Determine the [x, y] coordinate at the center of the cell enclosing the given text.  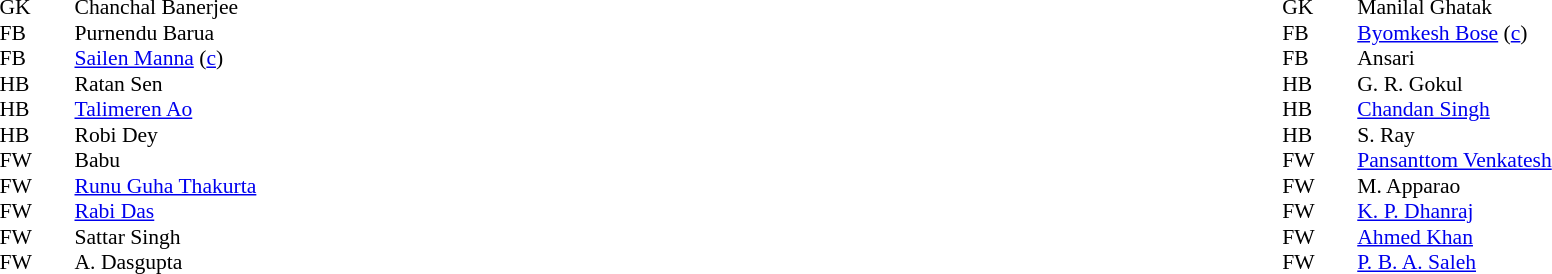
Runu Guha Thakurta [165, 186]
K. P. Dhanraj [1454, 211]
Purnendu Barua [165, 33]
Pansanttom Venkatesh [1454, 161]
Rabi Das [165, 211]
Ansari [1454, 59]
Talimeren Ao [165, 109]
S. Ray [1454, 135]
Sattar Singh [165, 237]
Babu [165, 161]
Ratan Sen [165, 84]
Robi Dey [165, 135]
M. Apparao [1454, 186]
Sailen Manna (c) [165, 59]
Byomkesh Bose (c) [1454, 33]
Chandan Singh [1454, 109]
G. R. Gokul [1454, 84]
Ahmed Khan [1454, 237]
